From the cell containing the given text, extract its center point as [x, y] coordinate. 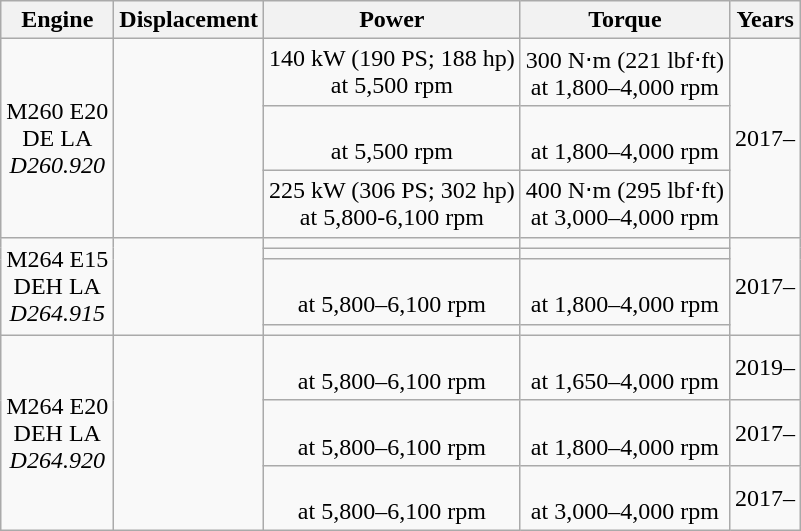
2019– [766, 368]
400 N⋅m (295 lbf⋅ft)at 3,000–4,000 rpm [624, 204]
300 N⋅m (221 lbf⋅ft)at 1,800–4,000 rpm [624, 72]
M264 E20 DEH LAD264.920 [58, 432]
M260 E20 DE LAD260.920 [58, 138]
Torque [624, 20]
225 kW (306 PS; 302 hp)at 5,800-6,100 rpm [392, 204]
at 3,000–4,000 rpm [624, 498]
Displacement [189, 20]
at 5,500 rpm [392, 138]
140 kW (190 PS; 188 hp)at 5,500 rpm [392, 72]
Engine [58, 20]
at 1,650–4,000 rpm [624, 368]
Power [392, 20]
Years [766, 20]
M264 E15 DEH LAD264.915 [58, 286]
